Find where the given text appears and provide that cell's center as [x, y] coordinate. 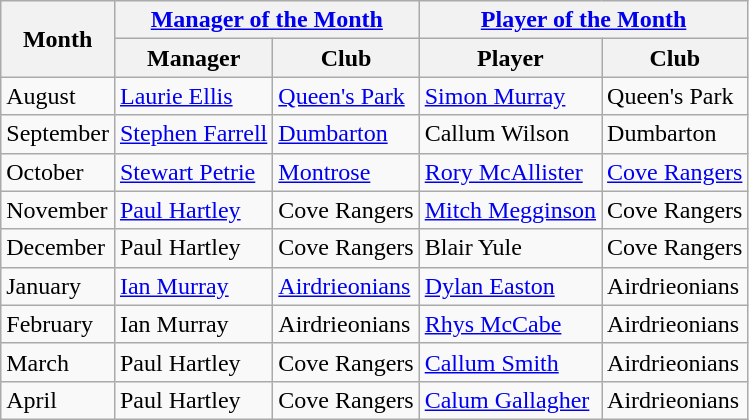
February [58, 324]
Player of the Month [584, 20]
Month [58, 39]
September [58, 134]
Dylan Easton [510, 286]
Rhys McCabe [510, 324]
Manager [193, 58]
Stephen Farrell [193, 134]
Montrose [346, 172]
Mitch Megginson [510, 210]
January [58, 286]
October [58, 172]
August [58, 96]
Player [510, 58]
Rory McAllister [510, 172]
April [58, 400]
Laurie Ellis [193, 96]
Blair Yule [510, 248]
Simon Murray [510, 96]
Calum Gallagher [510, 400]
Stewart Petrie [193, 172]
November [58, 210]
Callum Wilson [510, 134]
Manager of the Month [266, 20]
Callum Smith [510, 362]
December [58, 248]
March [58, 362]
